Scan for the cell matching the given text and deliver its [x, y] coordinate at center. 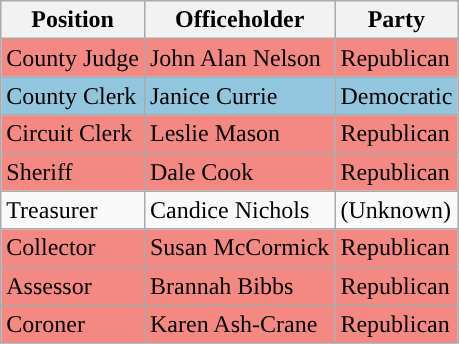
County Clerk [73, 96]
Treasurer [73, 210]
Party [396, 20]
Officeholder [239, 20]
Brannah Bibbs [239, 286]
Democratic [396, 96]
Coroner [73, 324]
Candice Nichols [239, 210]
Susan McCormick [239, 248]
(Unknown) [396, 210]
John Alan Nelson [239, 58]
Janice Currie [239, 96]
County Judge [73, 58]
Circuit Clerk [73, 134]
Sheriff [73, 172]
Collector [73, 248]
Position [73, 20]
Leslie Mason [239, 134]
Dale Cook [239, 172]
Assessor [73, 286]
Karen Ash-Crane [239, 324]
